From the cell containing the given text, extract its center point as (x, y) coordinate. 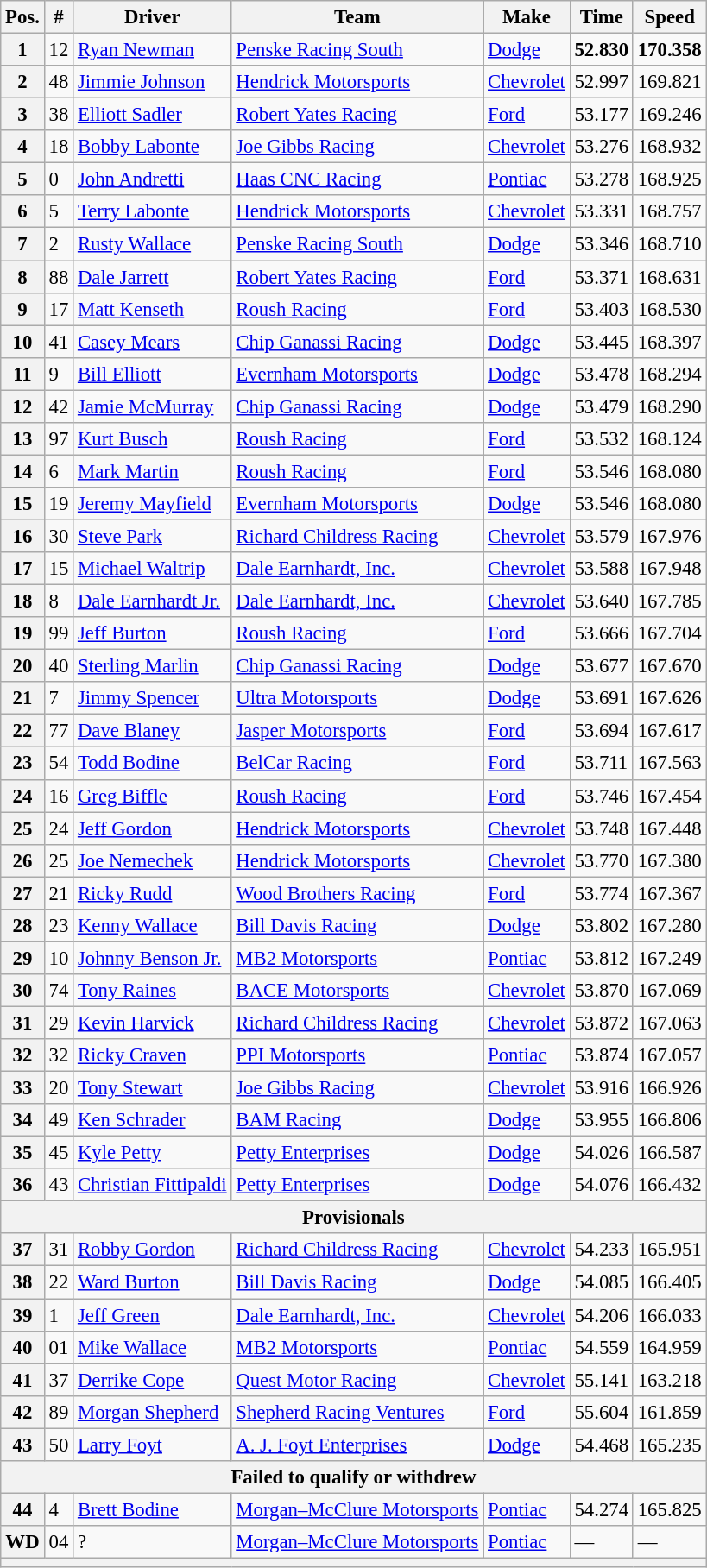
45 (59, 1153)
0 (59, 179)
165.825 (670, 1509)
53.770 (601, 860)
48 (59, 82)
168.925 (670, 179)
Ryan Newman (152, 50)
53.802 (601, 926)
53.955 (601, 1120)
168.294 (670, 374)
Elliott Sadler (152, 115)
Morgan Shepherd (152, 1412)
Kevin Harvick (152, 1023)
44 (22, 1509)
Dave Blaney (152, 731)
Kurt Busch (152, 439)
Brett Bodine (152, 1509)
53.694 (601, 731)
Jeff Green (152, 1315)
11 (22, 374)
53.478 (601, 374)
Derrike Cope (152, 1380)
55.141 (601, 1380)
54.468 (601, 1445)
Tony Raines (152, 991)
# (59, 17)
99 (59, 633)
Joe Nemechek (152, 860)
Terry Labonte (152, 211)
167.280 (670, 926)
Michael Waltrip (152, 569)
161.859 (670, 1412)
168.290 (670, 406)
167.063 (670, 1023)
Sterling Marlin (152, 666)
Robby Gordon (152, 1250)
Ricky Craven (152, 1055)
168.932 (670, 147)
Greg Biffle (152, 796)
? (152, 1542)
53.278 (601, 179)
53.403 (601, 309)
55.604 (601, 1412)
36 (22, 1185)
168.124 (670, 439)
WD (22, 1542)
167.626 (670, 698)
164.959 (670, 1347)
53.812 (601, 958)
Dale Earnhardt Jr. (152, 601)
Provisionals (354, 1218)
28 (22, 926)
Bobby Labonte (152, 147)
Christian Fittipaldi (152, 1185)
53.872 (601, 1023)
52.997 (601, 82)
54 (59, 764)
Johnny Benson Jr. (152, 958)
53.746 (601, 796)
Jamie McMurray (152, 406)
Ken Schrader (152, 1120)
Bill Elliott (152, 374)
54.076 (601, 1185)
166.405 (670, 1282)
168.710 (670, 244)
167.454 (670, 796)
169.246 (670, 115)
BACE Motorsports (357, 991)
Rusty Wallace (152, 244)
Mark Martin (152, 471)
Time (601, 17)
Jeff Burton (152, 633)
77 (59, 731)
53.331 (601, 211)
Make (527, 17)
89 (59, 1412)
167.563 (670, 764)
01 (59, 1347)
53.346 (601, 244)
53.177 (601, 115)
168.631 (670, 277)
Wood Brothers Racing (357, 893)
166.033 (670, 1315)
Haas CNC Racing (357, 179)
04 (59, 1542)
Jeremy Mayfield (152, 504)
54.085 (601, 1282)
54.559 (601, 1347)
Matt Kenseth (152, 309)
97 (59, 439)
166.926 (670, 1088)
Tony Stewart (152, 1088)
PPI Motorsports (357, 1055)
53.640 (601, 601)
167.057 (670, 1055)
Jeff Gordon (152, 828)
53.691 (601, 698)
74 (59, 991)
167.249 (670, 958)
166.806 (670, 1120)
167.976 (670, 536)
Jimmy Spencer (152, 698)
Quest Motor Racing (357, 1380)
167.670 (670, 666)
53.874 (601, 1055)
Team (357, 17)
53.276 (601, 147)
33 (22, 1088)
Larry Foyt (152, 1445)
Kenny Wallace (152, 926)
50 (59, 1445)
53.666 (601, 633)
3 (22, 115)
Mike Wallace (152, 1347)
167.704 (670, 633)
54.026 (601, 1153)
Ward Burton (152, 1282)
167.380 (670, 860)
Casey Mears (152, 342)
166.432 (670, 1185)
53.916 (601, 1088)
14 (22, 471)
167.069 (670, 991)
166.587 (670, 1153)
88 (59, 277)
13 (22, 439)
53.479 (601, 406)
Ultra Motorsports (357, 698)
165.235 (670, 1445)
54.274 (601, 1509)
170.358 (670, 50)
167.617 (670, 731)
53.870 (601, 991)
Todd Bodine (152, 764)
167.785 (670, 601)
53.579 (601, 536)
168.397 (670, 342)
Kyle Petty (152, 1153)
39 (22, 1315)
54.233 (601, 1250)
Dale Jarrett (152, 277)
Jasper Motorsports (357, 731)
BelCar Racing (357, 764)
163.218 (670, 1380)
BAM Racing (357, 1120)
Shepherd Racing Ventures (357, 1412)
26 (22, 860)
Failed to qualify or withdrew (354, 1477)
35 (22, 1153)
165.951 (670, 1250)
168.757 (670, 211)
Driver (152, 17)
53.677 (601, 666)
Jimmie Johnson (152, 82)
168.530 (670, 309)
53.774 (601, 893)
52.830 (601, 50)
John Andretti (152, 179)
169.821 (670, 82)
167.948 (670, 569)
53.445 (601, 342)
53.711 (601, 764)
53.532 (601, 439)
27 (22, 893)
34 (22, 1120)
54.206 (601, 1315)
Speed (670, 17)
53.748 (601, 828)
Pos. (22, 17)
Ricky Rudd (152, 893)
167.448 (670, 828)
A. J. Foyt Enterprises (357, 1445)
53.588 (601, 569)
Steve Park (152, 536)
167.367 (670, 893)
49 (59, 1120)
53.371 (601, 277)
